Provide the (x, y) coordinate of the cell's center where the given text is located.  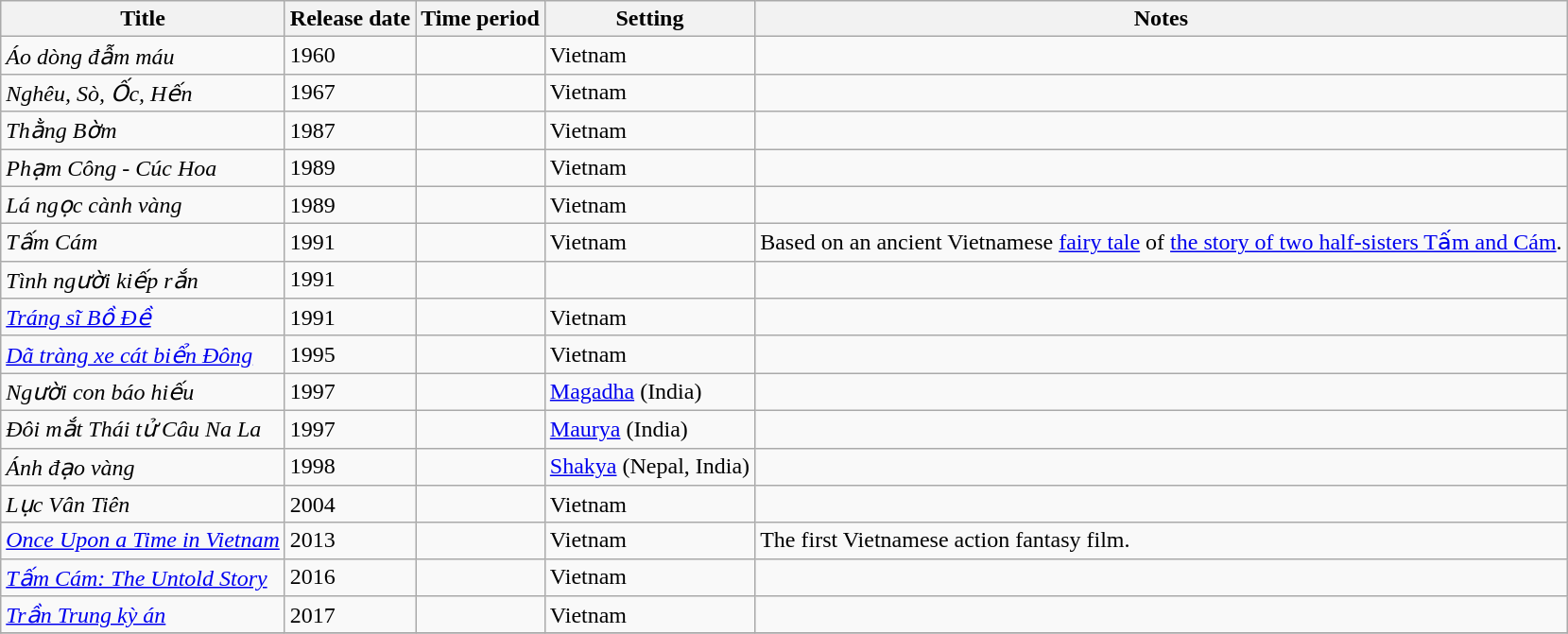
Tấm Cám: The Untold Story (144, 577)
1967 (350, 93)
Based on an ancient Vietnamese fairy tale of the story of two half-sisters Tấm and Cám. (1162, 243)
1987 (350, 130)
Release date (350, 19)
1995 (350, 354)
2016 (350, 577)
Tấm Cám (144, 243)
Trần Trung kỳ án (144, 615)
Áo dòng đẫm máu (144, 56)
Tình người kiếp rắn (144, 280)
1998 (350, 467)
Phạm Công - Cúc Hoa (144, 168)
Magadha (India) (649, 392)
Notes (1162, 19)
Tráng sĩ Bồ Đề (144, 317)
Ánh đạo vàng (144, 467)
Title (144, 19)
2017 (350, 615)
2013 (350, 540)
The first Vietnamese action fantasy film. (1162, 540)
2004 (350, 505)
Dã tràng xe cát biển Đông (144, 354)
Once Upon a Time in Vietnam (144, 540)
Shakya (Nepal, India) (649, 467)
Time period (480, 19)
Maurya (India) (649, 429)
1960 (350, 56)
Lục Vân Tiên (144, 505)
Nghêu, Sò, Ốc, Hến (144, 93)
Người con báo hiếu (144, 392)
Thằng Bờm (144, 130)
Setting (649, 19)
Đôi mắt Thái tử Câu Na La (144, 429)
Lá ngọc cành vàng (144, 205)
